From the cell containing the given text, extract its center point as [X, Y] coordinate. 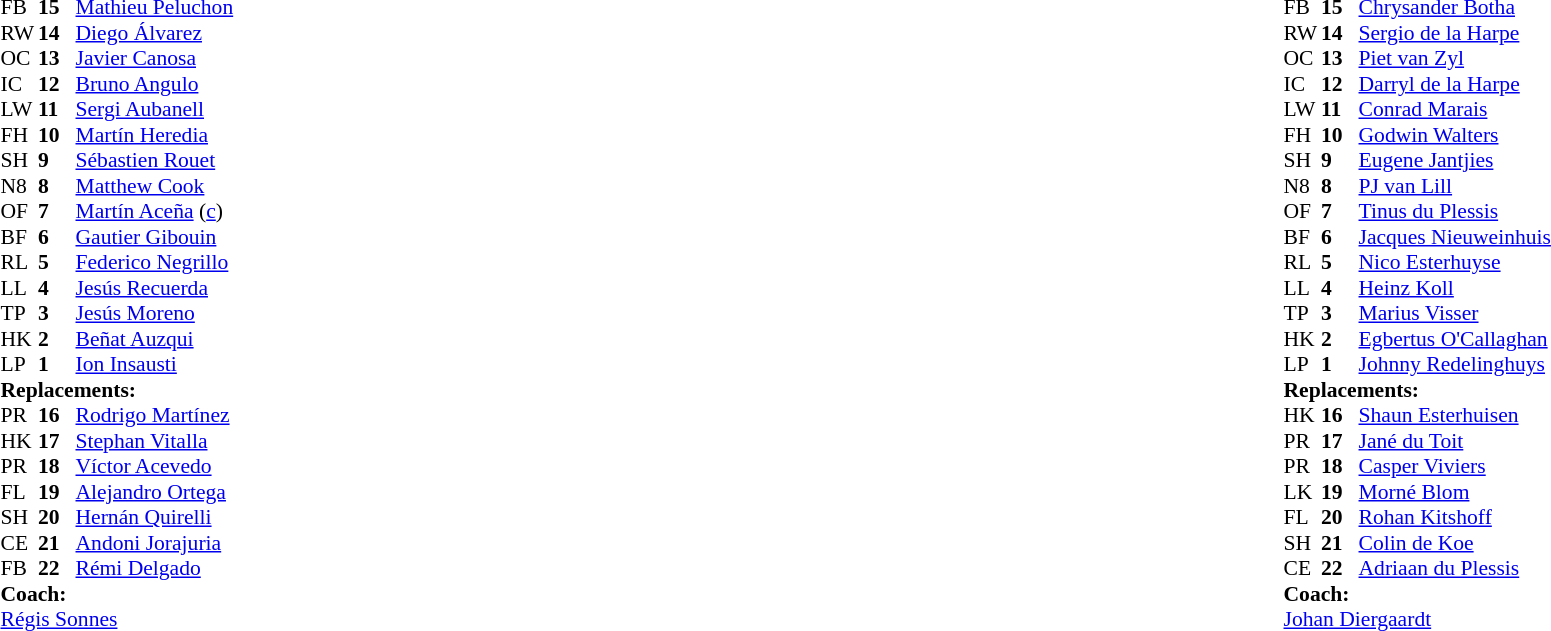
Shaun Esterhuisen [1455, 415]
Piet van Zyl [1455, 59]
Adriaan du Plessis [1455, 569]
Víctor Acevedo [155, 467]
Tinus du Plessis [1455, 211]
Marius Visser [1455, 313]
Conrad Marais [1455, 109]
Egbertus O'Callaghan [1455, 339]
Rémi Delgado [155, 569]
PJ van Lill [1455, 186]
Sébastien Rouet [155, 161]
Federico Negrillo [155, 263]
LK [1303, 492]
Martín Heredia [155, 135]
Bruno Angulo [155, 84]
Johnny Redelinghuys [1455, 365]
Matthew Cook [155, 186]
Javier Canosa [155, 59]
Eugene Jantjies [1455, 161]
Martín Aceña (c) [155, 211]
Andoni Jorajuria [155, 543]
Jacques Nieuweinhuis [1455, 237]
Jesús Moreno [155, 313]
Sergi Aubanell [155, 109]
Sergio de la Harpe [1455, 33]
Gautier Gibouin [155, 237]
Rohan Kitshoff [1455, 517]
Rodrigo Martínez [155, 415]
Heinz Koll [1455, 288]
Alejandro Ortega [155, 492]
Casper Viviers [1455, 467]
Jesús Recuerda [155, 288]
Hernán Quirelli [155, 517]
FB [19, 569]
Ion Insausti [155, 365]
Colin de Koe [1455, 543]
Godwin Walters [1455, 135]
Beñat Auzqui [155, 339]
Jané du Toit [1455, 441]
Morné Blom [1455, 492]
Diego Álvarez [155, 33]
Darryl de la Harpe [1455, 84]
Stephan Vitalla [155, 441]
Nico Esterhuyse [1455, 263]
